Pinpoint the cell where the given text exists, returning its [x, y] midpoint coordinate. 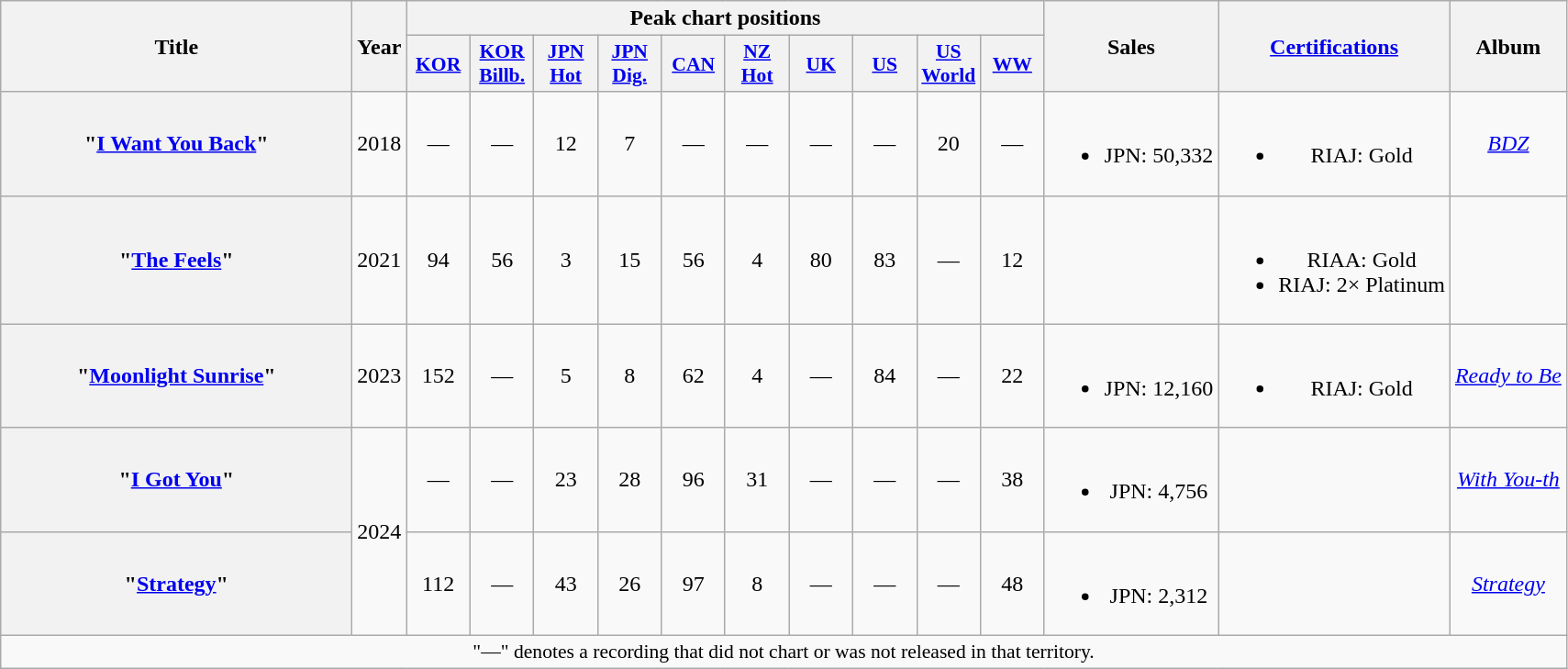
112 [439, 584]
20 [949, 143]
RIAA: GoldRIAJ: 2× Platinum [1334, 260]
"I Got You" [176, 479]
28 [629, 479]
With You-th [1508, 479]
62 [694, 376]
152 [439, 376]
JPNHot [566, 64]
94 [439, 260]
38 [1013, 479]
15 [629, 260]
NZHot [757, 64]
WW [1013, 64]
2018 [380, 143]
JPN: 12,160 [1131, 376]
"Strategy" [176, 584]
43 [566, 584]
JPN: 2,312 [1131, 584]
Year [380, 46]
96 [694, 479]
"I Want You Back" [176, 143]
US [884, 64]
83 [884, 260]
KOR [439, 64]
Title [176, 46]
Peak chart positions [725, 18]
"Moonlight Sunrise" [176, 376]
2023 [380, 376]
Strategy [1508, 584]
JPN: 50,332 [1131, 143]
"—" denotes a recording that did not chart or was not released in that territory. [784, 652]
5 [566, 376]
UK [821, 64]
97 [694, 584]
Certifications [1334, 46]
84 [884, 376]
CAN [694, 64]
48 [1013, 584]
26 [629, 584]
Ready to Be [1508, 376]
Sales [1131, 46]
KORBillb. [502, 64]
2024 [380, 531]
JPN: 4,756 [1131, 479]
22 [1013, 376]
USWorld [949, 64]
23 [566, 479]
7 [629, 143]
2021 [380, 260]
3 [566, 260]
JPN Dig. [629, 64]
80 [821, 260]
"The Feels" [176, 260]
BDZ [1508, 143]
31 [757, 479]
Album [1508, 46]
